Provide the [X, Y] coordinate of the cell's center where the given text is located.  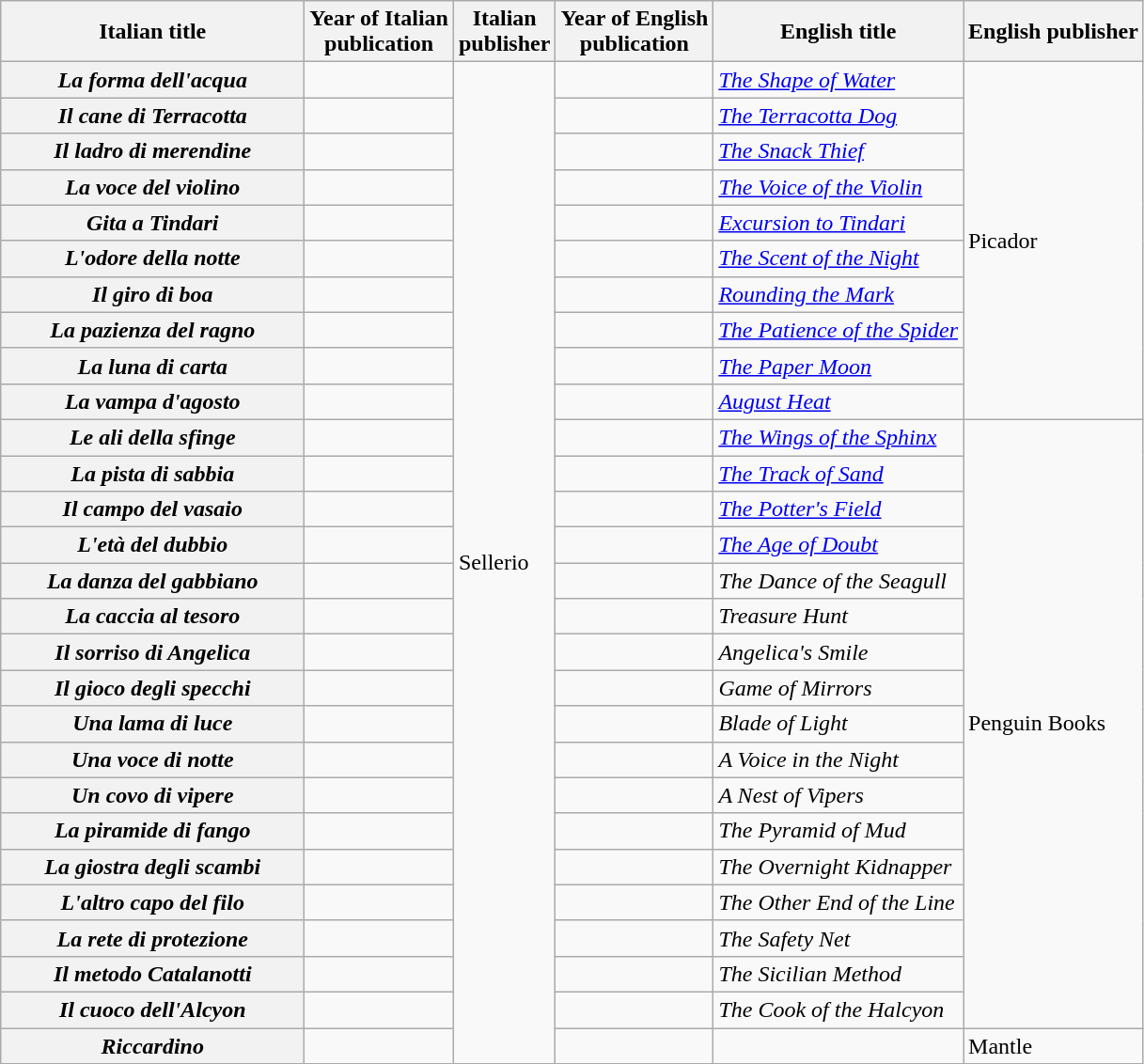
La giostra degli scambi [152, 867]
The Safety Net [838, 938]
Treasure Hunt [838, 617]
Blade of Light [838, 724]
The Dance of the Seagull [838, 581]
Game of Mirrors [838, 688]
L'età del dubbio [152, 545]
Picador [1054, 241]
Italianpublisher [504, 32]
Il cuoco dell'Alcyon [152, 1009]
Le ali della sfinge [152, 437]
Il campo del vasaio [152, 509]
La luna di carta [152, 366]
Year of Italianpublication [380, 32]
Excursion to Tindari [838, 223]
La vampa d'agosto [152, 401]
English title [838, 32]
L'altro capo del filo [152, 902]
A Nest of Vipers [838, 795]
A Voice in the Night [838, 759]
Angelica's Smile [838, 652]
Una voce di notte [152, 759]
The Cook of the Halcyon [838, 1009]
The Wings of the Sphinx [838, 437]
La danza del gabbiano [152, 581]
The Potter's Field [838, 509]
The Overnight Kidnapper [838, 867]
Il sorriso di Angelica [152, 652]
Gita a Tindari [152, 223]
Mantle [1054, 1046]
Il gioco degli specchi [152, 688]
The Patience of the Spider [838, 330]
Il metodo Catalanotti [152, 974]
L'odore della notte [152, 258]
La forma dell'acqua [152, 80]
The Scent of the Night [838, 258]
The Shape of Water [838, 80]
La pazienza del ragno [152, 330]
The Paper Moon [838, 366]
Una lama di luce [152, 724]
The Age of Doubt [838, 545]
Year of Englishpublication [635, 32]
The Sicilian Method [838, 974]
The Other End of the Line [838, 902]
English publisher [1054, 32]
La caccia al tesoro [152, 617]
The Track of Sand [838, 473]
The Terracotta Dog [838, 116]
The Snack Thief [838, 151]
Il cane di Terracotta [152, 116]
Il ladro di merendine [152, 151]
The Voice of the Violin [838, 187]
August Heat [838, 401]
The Pyramid of Mud [838, 831]
Rounding the Mark [838, 294]
La pista di sabbia [152, 473]
Sellerio [504, 563]
La voce del violino [152, 187]
Un covo di vipere [152, 795]
Penguin Books [1054, 724]
La rete di protezione [152, 938]
La piramide di fango [152, 831]
Il giro di boa [152, 294]
Riccardino [152, 1046]
Italian title [152, 32]
